Find where the given text appears and provide that cell's center as [X, Y] coordinate. 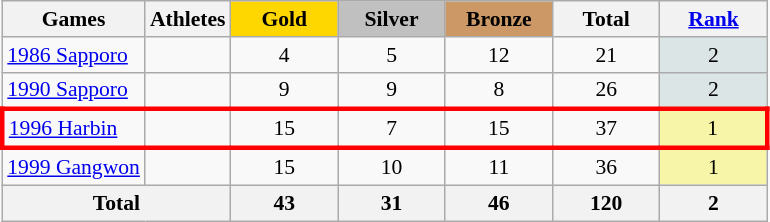
Games [74, 19]
1986 Sapporo [74, 55]
Athletes [188, 19]
7 [392, 130]
21 [606, 55]
Gold [284, 19]
1996 Harbin [74, 130]
Silver [392, 19]
43 [284, 203]
26 [606, 90]
4 [284, 55]
120 [606, 203]
36 [606, 166]
46 [498, 203]
1999 Gangwon [74, 166]
Rank [714, 19]
8 [498, 90]
12 [498, 55]
11 [498, 166]
37 [606, 130]
1990 Sapporo [74, 90]
10 [392, 166]
5 [392, 55]
31 [392, 203]
Bronze [498, 19]
